Search for the cell housing the specified text and yield its (x, y) center coordinate. 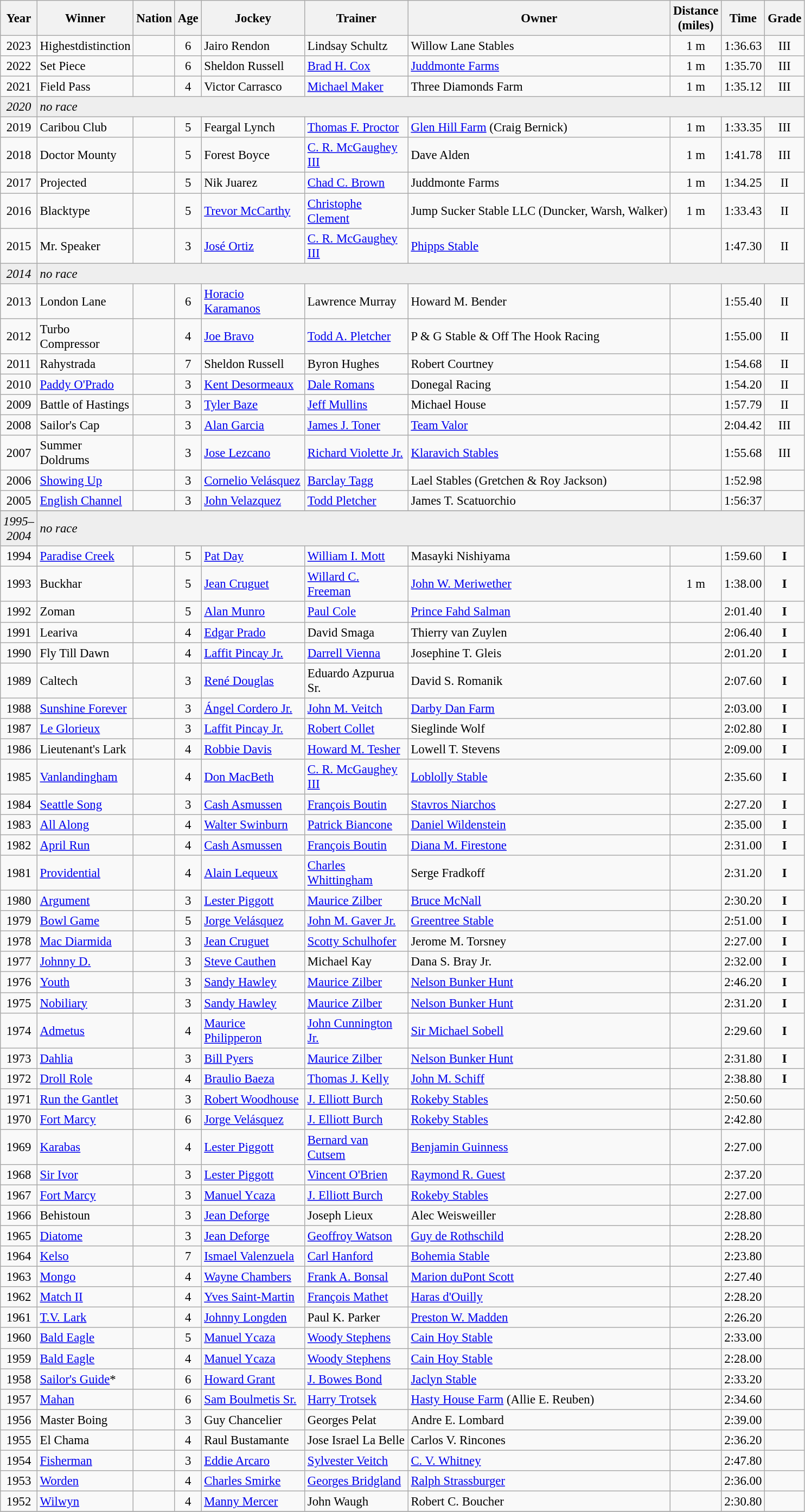
2:01.20 (743, 653)
Behistoun (85, 1216)
Dave Alden (539, 155)
1993 (19, 584)
Braulio Baeza (253, 1078)
1957 (19, 1399)
John Waugh (357, 1501)
1981 (19, 873)
1955 (19, 1440)
April Run (85, 846)
1987 (19, 729)
1995–2004 (19, 529)
Sam Boulmetis Sr. (253, 1399)
1:56:37 (743, 501)
2023 (19, 46)
Lael Stables (Gretchen & Roy Jackson) (539, 481)
Lieutenant's Lark (85, 749)
2:35.60 (743, 777)
Andre E. Lombard (539, 1420)
1974 (19, 1030)
Johnny D. (85, 962)
Guy de Rothschild (539, 1236)
Owner (539, 18)
1966 (19, 1216)
1:35.12 (743, 87)
Kelso (85, 1256)
2:29.60 (743, 1030)
Bohemia Stable (539, 1256)
2:39.00 (743, 1420)
Mr. Speaker (85, 245)
1992 (19, 612)
Doctor Mounty (85, 155)
Youth (85, 982)
J. Bowes Bond (357, 1379)
David Smaga (357, 632)
Carl Hanford (357, 1256)
Thomas F. Proctor (357, 128)
Showing Up (85, 481)
2:28.00 (743, 1358)
Howard M. Bender (539, 301)
Droll Role (85, 1078)
1976 (19, 982)
2:31.00 (743, 846)
Darrell Vienna (357, 653)
2:36.20 (743, 1440)
1953 (19, 1481)
2022 (19, 66)
Charles Whittingham (357, 873)
2006 (19, 481)
Sir Michael Sobell (539, 1030)
Three Diamonds Farm (539, 87)
Caribou Club (85, 128)
Jump Sucker Stable LLC (Duncker, Warsh, Walker) (539, 211)
1952 (19, 1501)
1:57.79 (743, 405)
1967 (19, 1195)
1994 (19, 556)
Jeff Mullins (357, 405)
Paul Cole (357, 612)
2:51.00 (743, 921)
Todd Pletcher (357, 501)
1:55.00 (743, 336)
1979 (19, 921)
Match II (85, 1297)
Loblolly Stable (539, 777)
Dahlia (85, 1058)
Bernard van Cutsem (357, 1147)
2:35.00 (743, 825)
2:36.00 (743, 1481)
1991 (19, 632)
Nation (154, 18)
1:55.68 (743, 453)
Jose Lezcano (253, 453)
2012 (19, 336)
Edgar Prado (253, 632)
1:33.35 (743, 128)
Ismael Valenzuela (253, 1256)
1:54.20 (743, 384)
John M. Veitch (357, 708)
Sunshine Forever (85, 708)
Sir Ivor (85, 1175)
2:28.80 (743, 1216)
Manny Mercer (253, 1501)
Carlos V. Rincones (539, 1440)
1958 (19, 1379)
Charles Smirke (253, 1481)
1964 (19, 1256)
Geoffroy Watson (357, 1236)
Eduardo Azpurua Sr. (357, 681)
Karabas (85, 1147)
Paradise Creek (85, 556)
Prince Fahd Salman (539, 612)
1990 (19, 653)
2020 (19, 107)
2:26.20 (743, 1318)
Pat Day (253, 556)
Jockey (253, 18)
1:54.68 (743, 364)
1975 (19, 1003)
2:37.20 (743, 1175)
Sailor's Cap (85, 425)
2:33.00 (743, 1338)
Blacktype (85, 211)
Patrick Biancone (357, 825)
2015 (19, 245)
Cornelio Velásquez (253, 481)
John W. Meriwether (539, 584)
Wilwyn (85, 1501)
Thomas J. Kelly (357, 1078)
Summer Doldrums (85, 453)
Harry Trotsek (357, 1399)
1960 (19, 1338)
2011 (19, 364)
Willow Lane Stables (539, 46)
Horacio Karamanos (253, 301)
Johnny Longden (253, 1318)
1983 (19, 825)
1968 (19, 1175)
Diana M. Firestone (539, 846)
1971 (19, 1099)
Diatome (85, 1236)
Trainer (357, 18)
Fly Till Dawn (85, 653)
Michael House (539, 405)
Joe Bravo (253, 336)
2:09.00 (743, 749)
Lindsay Schultz (357, 46)
Projected (85, 183)
2:31.80 (743, 1058)
Walter Swinburn (253, 825)
Feargal Lynch (253, 128)
Trevor McCarthy (253, 211)
Alec Weisweiller (539, 1216)
2008 (19, 425)
Jairo Rendon (253, 46)
1:47.30 (743, 245)
1954 (19, 1460)
Age (188, 18)
English Channel (85, 501)
2016 (19, 211)
Alain Lequeux (253, 873)
Caltech (85, 681)
Nik Juarez (253, 183)
2:27.20 (743, 804)
Don MacBeth (253, 777)
Howard M. Tesher (357, 749)
Georges Bridgland (357, 1481)
2:01.40 (743, 612)
1989 (19, 681)
Ralph Strassburger (539, 1481)
1956 (19, 1420)
2:07.60 (743, 681)
Vincent O'Brien (357, 1175)
Robert Woodhouse (253, 1099)
London Lane (85, 301)
Stavros Niarchos (539, 804)
Christophe Clement (357, 211)
1:35.70 (743, 66)
2:38.80 (743, 1078)
Georges Pelat (357, 1420)
1970 (19, 1120)
1963 (19, 1277)
Serge Fradkoff (539, 873)
James T. Scatuorchio (539, 501)
2014 (19, 274)
2:47.80 (743, 1460)
Admetus (85, 1030)
Robert Collet (357, 729)
Phipps Stable (539, 245)
David S. Romanik (539, 681)
1:59.60 (743, 556)
2:23.80 (743, 1256)
2:50.60 (743, 1099)
Thierry van Zuylen (539, 632)
Chad C. Brown (357, 183)
1973 (19, 1058)
Mahan (85, 1399)
Dale Romans (357, 384)
Eddie Arcaro (253, 1460)
2007 (19, 453)
Barclay Tagg (357, 481)
Willard C. Freeman (357, 584)
Byron Hughes (357, 364)
1972 (19, 1078)
Lawrence Murray (357, 301)
2005 (19, 501)
Seattle Song (85, 804)
Sylvester Veitch (357, 1460)
1988 (19, 708)
Time (743, 18)
Raul Bustamante (253, 1440)
1980 (19, 901)
Alan Munro (253, 612)
T.V. Lark (85, 1318)
Leariva (85, 632)
2021 (19, 87)
Providential (85, 873)
John Velazquez (253, 501)
Howard Grant (253, 1379)
1986 (19, 749)
2:04.42 (743, 425)
José Ortiz (253, 245)
Raymond R. Guest (539, 1175)
Worden (85, 1481)
Marion duPont Scott (539, 1277)
Richard Violette Jr. (357, 453)
1977 (19, 962)
1984 (19, 804)
Haras d'Ouilly (539, 1297)
Battle of Hastings (85, 405)
2017 (19, 183)
Turbo Compressor (85, 336)
2:34.60 (743, 1399)
Preston W. Madden (539, 1318)
1:41.78 (743, 155)
2:30.80 (743, 1501)
2019 (19, 128)
Distance (miles) (696, 18)
Yves Saint-Martin (253, 1297)
1965 (19, 1236)
Ángel Cordero Jr. (253, 708)
Alan Garcia (253, 425)
Robert C. Boucher (539, 1501)
Argument (85, 901)
Scotty Schulhofer (357, 942)
2:46.20 (743, 982)
Todd A. Pletcher (357, 336)
Zoman (85, 612)
Michael Maker (357, 87)
Glen Hill Farm (Craig Bernick) (539, 128)
John M. Gaver Jr. (357, 921)
Bowl Game (85, 921)
Joseph Lieux (357, 1216)
1:36.63 (743, 46)
2:06.40 (743, 632)
Benjamin Guinness (539, 1147)
Highestdistinction (85, 46)
2018 (19, 155)
C. V. Whitney (539, 1460)
Steve Cauthen (253, 962)
1:52.98 (743, 481)
1985 (19, 777)
Paddy O'Prado (85, 384)
Josephine T. Gleis (539, 653)
Mac Diarmida (85, 942)
2:32.00 (743, 962)
Year (19, 18)
Brad H. Cox (357, 66)
2:30.20 (743, 901)
Tyler Baze (253, 405)
Nobiliary (85, 1003)
Winner (85, 18)
2009 (19, 405)
2:42.80 (743, 1120)
Victor Carrasco (253, 87)
Fisherman (85, 1460)
Daniel Wildenstein (539, 825)
Wayne Chambers (253, 1277)
Field Pass (85, 87)
Robbie Davis (253, 749)
Maurice Philipperon (253, 1030)
Masayki Nishiyama (539, 556)
2010 (19, 384)
Klaravich Stables (539, 453)
1961 (19, 1318)
John Cunnington Jr. (357, 1030)
1:38.00 (743, 584)
Dana S. Bray Jr. (539, 962)
Paul K. Parker (357, 1318)
Jose Israel La Belle (357, 1440)
Greentree Stable (539, 921)
Master Boing (85, 1420)
2013 (19, 301)
Bill Pyers (253, 1058)
2:27.40 (743, 1277)
William I. Mott (357, 556)
2:02.80 (743, 729)
2:03.00 (743, 708)
Bruce McNall (539, 901)
P & G Stable & Off The Hook Racing (539, 336)
Lowell T. Stevens (539, 749)
Sailor's Guide* (85, 1379)
El Chama (85, 1440)
François Mathet (357, 1297)
1:55.40 (743, 301)
Jerome M. Torsney (539, 942)
2:33.20 (743, 1379)
1978 (19, 942)
Run the Gantlet (85, 1099)
Darby Dan Farm (539, 708)
Rahystrada (85, 364)
Kent Desormeaux (253, 384)
Guy Chancelier (253, 1420)
Mongo (85, 1277)
Donegal Racing (539, 384)
Sieglinde Wolf (539, 729)
Jaclyn Stable (539, 1379)
Team Valor (539, 425)
Vanlandingham (85, 777)
Buckhar (85, 584)
1969 (19, 1147)
John M. Schiff (539, 1078)
René Douglas (253, 681)
All Along (85, 825)
1982 (19, 846)
Frank A. Bonsal (357, 1277)
James J. Toner (357, 425)
Michael Kay (357, 962)
1:33.43 (743, 211)
Robert Courtney (539, 364)
Hasty House Farm (Allie E. Reuben) (539, 1399)
Le Glorieux (85, 729)
1962 (19, 1297)
Forest Boyce (253, 155)
1959 (19, 1358)
Set Piece (85, 66)
Grade (784, 18)
1:34.25 (743, 183)
